Find where the given text appears and provide that cell's center as (X, Y) coordinate. 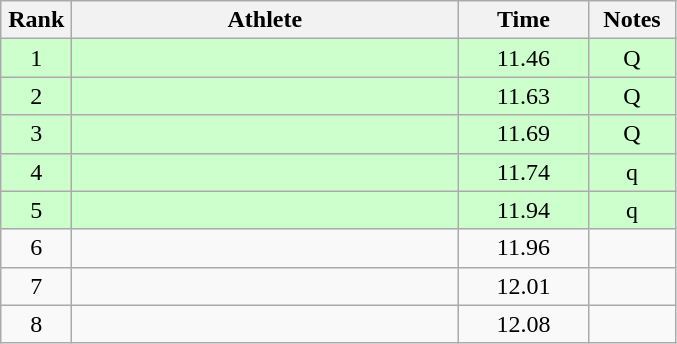
11.96 (524, 248)
12.08 (524, 324)
Time (524, 20)
12.01 (524, 286)
11.63 (524, 96)
11.94 (524, 210)
2 (36, 96)
6 (36, 248)
1 (36, 58)
Rank (36, 20)
11.69 (524, 134)
11.74 (524, 172)
8 (36, 324)
3 (36, 134)
Notes (632, 20)
11.46 (524, 58)
Athlete (265, 20)
4 (36, 172)
5 (36, 210)
7 (36, 286)
